Search for the cell housing the specified text and yield its (x, y) center coordinate. 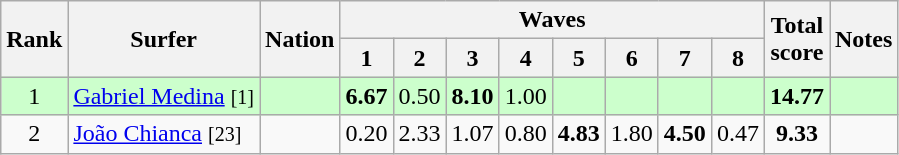
1.07 (472, 134)
6.67 (366, 96)
4 (526, 58)
Waves (552, 20)
5 (578, 58)
Totalscore (796, 39)
Nation (300, 39)
Rank (34, 39)
6 (632, 58)
João Chianca [23] (164, 134)
9.33 (796, 134)
Gabriel Medina [1] (164, 96)
Notes (864, 39)
8 (738, 58)
4.50 (684, 134)
3 (472, 58)
8.10 (472, 96)
0.47 (738, 134)
0.80 (526, 134)
0.20 (366, 134)
1.00 (526, 96)
2.33 (420, 134)
0.50 (420, 96)
1.80 (632, 134)
4.83 (578, 134)
Surfer (164, 39)
7 (684, 58)
14.77 (796, 96)
